Output the [X, Y] coordinate of the center of the cell containing the given text.  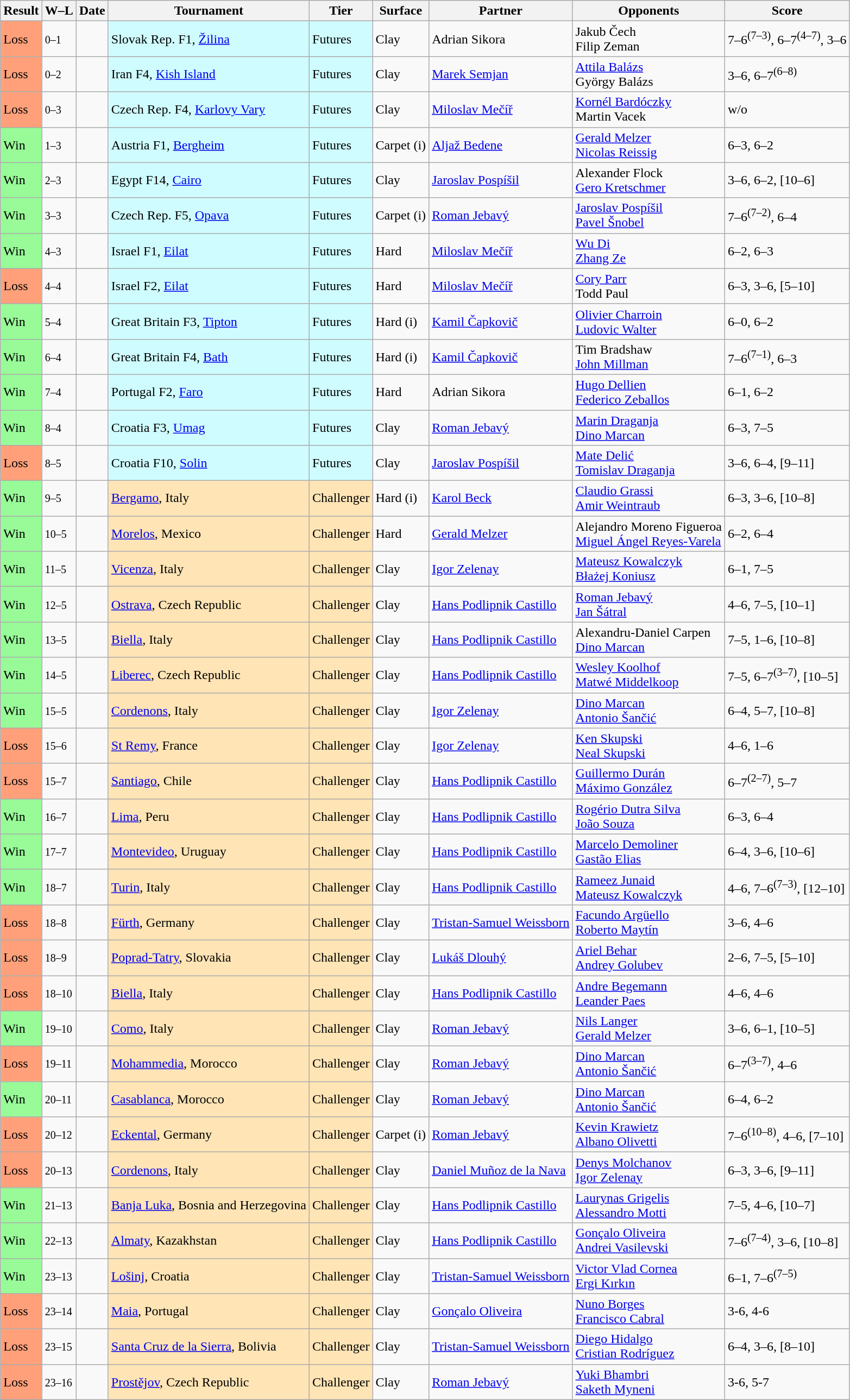
15–5 [59, 711]
Alejandro Moreno Figueroa Miguel Ángel Reyes-Varela [648, 533]
Morelos, Mexico [209, 533]
3-6, 5-7 [787, 1382]
Tournament [209, 11]
0–3 [59, 110]
17–7 [59, 852]
Andre Begemann Leander Paes [648, 993]
Santiago, Chile [209, 781]
Diego Hidalgo Cristian Rodríguez [648, 1346]
Tim Bradshaw John Millman [648, 356]
Great Britain F3, Tipton [209, 322]
Great Britain F4, Bath [209, 356]
Austria F1, Bergheim [209, 145]
Mohammedia, Morocco [209, 1064]
Poprad-Tatry, Slovakia [209, 957]
Facundo Argüello Roberto Maytín [648, 922]
21–13 [59, 1205]
2–3 [59, 180]
4–6, 1–6 [787, 745]
Partner [501, 11]
20–13 [59, 1170]
Roman Jebavý Jan Šátral [648, 604]
20–11 [59, 1100]
6–1, 7–6(7–5) [787, 1276]
6–1, 7–5 [787, 569]
23–14 [59, 1311]
Lima, Peru [209, 816]
Gerald Melzer [501, 533]
6–2, 6–4 [787, 533]
Casablanca, Morocco [209, 1100]
Gonçalo Oliveira [501, 1311]
6–4, 3–6, [8–10] [787, 1346]
Marin Draganja Dino Marcan [648, 427]
7–5, 6–7(3–7), [10–5] [787, 675]
6–2, 6–3 [787, 251]
Rameez Junaid Mateusz Kowalczyk [648, 887]
Olivier Charroin Ludovic Walter [648, 322]
Victor Vlad Cornea Ergi Kırkın [648, 1276]
Opponents [648, 11]
20–12 [59, 1134]
19–11 [59, 1064]
Laurynas Grigelis Alessandro Motti [648, 1205]
Kevin Krawietz Albano Olivetti [648, 1134]
6–7(3–7), 4–6 [787, 1064]
6–4, 3–6, [10–6] [787, 852]
4–3 [59, 251]
Prostějov, Czech Republic [209, 1382]
15–7 [59, 781]
Denys Molchanov Igor Zelenay [648, 1170]
0–1 [59, 39]
Marek Semjan [501, 74]
22–13 [59, 1241]
6–3, 6–4 [787, 816]
Marcelo Demoliner Gastão Elias [648, 852]
6–4 [59, 356]
Fürth, Germany [209, 922]
Ken Skupski Neal Skupski [648, 745]
6–4, 5–7, [10–8] [787, 711]
Date [92, 11]
Slovak Rep. F1, Žilina [209, 39]
7–6(7–2), 6–4 [787, 215]
7–6(7–4), 3–6, [10–8] [787, 1241]
Gonçalo Oliveira Andrei Vasilevski [648, 1241]
Israel F2, Eilat [209, 286]
Mateusz Kowalczyk Błażej Koniusz [648, 569]
6–3, 3–6, [9–11] [787, 1170]
Jakub Čech Filip Zeman [648, 39]
Daniel Muñoz de la Nava [501, 1170]
Mate Delić Tomislav Draganja [648, 463]
4–6, 4–6 [787, 993]
4–6, 7–5, [10–1] [787, 604]
2–6, 7–5, [5–10] [787, 957]
7–6(7–1), 6–3 [787, 356]
6–1, 6–2 [787, 392]
Wu Di Zhang Ze [648, 251]
Claudio Grassi Amir Weintraub [648, 499]
Guillermo Durán Máximo González [648, 781]
Eckental, Germany [209, 1134]
Croatia F3, Umag [209, 427]
Score [787, 11]
4–4 [59, 286]
Ariel Behar Andrey Golubev [648, 957]
Vicenza, Italy [209, 569]
16–7 [59, 816]
7–5, 1–6, [10–8] [787, 640]
7–5, 4–6, [10–7] [787, 1205]
Almaty, Kazakhstan [209, 1241]
3-6, 4-6 [787, 1311]
18–8 [59, 922]
6–3, 3–6, [10–8] [787, 499]
Banja Luka, Bosnia and Herzegovina [209, 1205]
3–6, 6–2, [10–6] [787, 180]
w/o [787, 110]
Maia, Portugal [209, 1311]
Surface [401, 11]
Cory Parr Todd Paul [648, 286]
8–4 [59, 427]
Alexander Flock Gero Kretschmer [648, 180]
Ostrava, Czech Republic [209, 604]
W–L [59, 11]
Como, Italy [209, 1029]
23–16 [59, 1382]
Bergamo, Italy [209, 499]
Egypt F14, Cairo [209, 180]
7–6(7–3), 6–7(4–7), 3–6 [787, 39]
Aljaž Bedene [501, 145]
15–6 [59, 745]
Tier [341, 11]
9–5 [59, 499]
Turin, Italy [209, 887]
Montevideo, Uruguay [209, 852]
23–13 [59, 1276]
18–7 [59, 887]
Lukáš Dlouhý [501, 957]
14–5 [59, 675]
7–6(10–8), 4–6, [7–10] [787, 1134]
18–10 [59, 993]
Result [21, 11]
Wesley Koolhof Matwé Middelkoop [648, 675]
Nuno Borges Francisco Cabral [648, 1311]
Nils Langer Gerald Melzer [648, 1029]
1–3 [59, 145]
Karol Beck [501, 499]
3–3 [59, 215]
6–0, 6–2 [787, 322]
3–6, 4–6 [787, 922]
Czech Rep. F5, Opava [209, 215]
Attila Balázs György Balázs [648, 74]
Alexandru-Daniel Carpen Dino Marcan [648, 640]
Jaroslav Pospíšil Pavel Šnobel [648, 215]
3–6, 6–4, [9–11] [787, 463]
Lošinj, Croatia [209, 1276]
6–3, 7–5 [787, 427]
Liberec, Czech Republic [209, 675]
10–5 [59, 533]
6–3, 6–2 [787, 145]
18–9 [59, 957]
6–3, 3–6, [5–10] [787, 286]
Rogério Dutra Silva João Souza [648, 816]
6–7(2–7), 5–7 [787, 781]
4–6, 7–6(7–3), [12–10] [787, 887]
3–6, 6–1, [10–5] [787, 1029]
11–5 [59, 569]
Santa Cruz de la Sierra, Bolivia [209, 1346]
Israel F1, Eilat [209, 251]
7–4 [59, 392]
3–6, 6–7(6–8) [787, 74]
19–10 [59, 1029]
12–5 [59, 604]
Yuki Bhambri Saketh Myneni [648, 1382]
Kornél Bardóczky Martin Vacek [648, 110]
Czech Rep. F4, Karlovy Vary [209, 110]
0–2 [59, 74]
Portugal F2, Faro [209, 392]
5–4 [59, 322]
13–5 [59, 640]
6–4, 6–2 [787, 1100]
Gerald Melzer Nicolas Reissig [648, 145]
Croatia F10, Solin [209, 463]
23–15 [59, 1346]
St Remy, France [209, 745]
8–5 [59, 463]
Hugo Dellien Federico Zeballos [648, 392]
Iran F4, Kish Island [209, 74]
